Search for the cell housing the specified text and yield its [x, y] center coordinate. 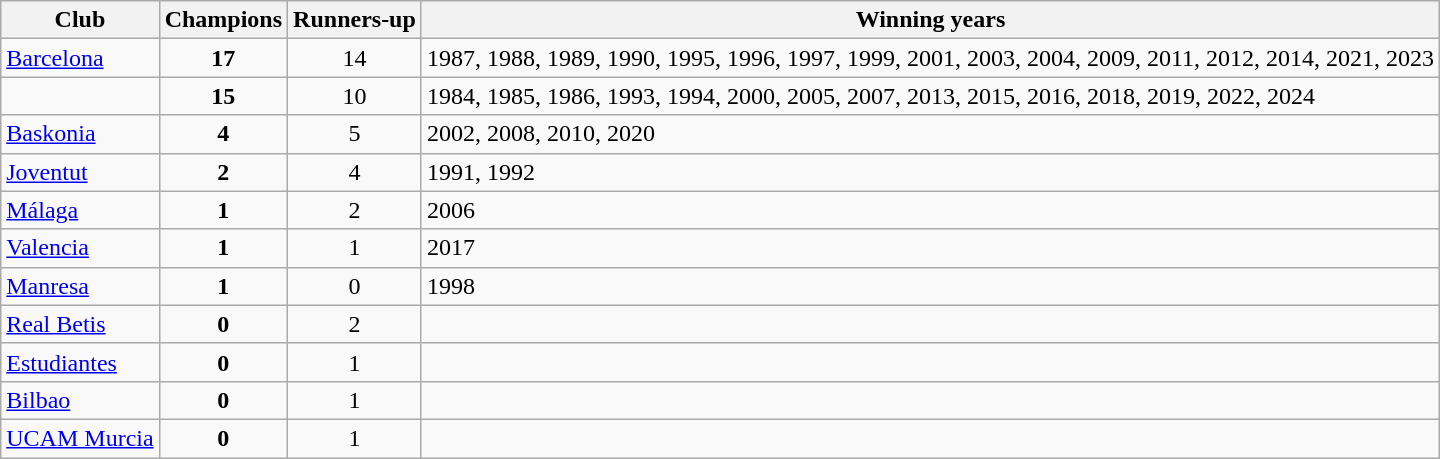
2017 [930, 248]
Estudiantes [80, 362]
Bilbao [80, 400]
5 [355, 134]
Baskonia [80, 134]
1998 [930, 286]
10 [355, 96]
15 [223, 96]
2002, 2008, 2010, 2020 [930, 134]
Manresa [80, 286]
14 [355, 58]
Real Betis [80, 324]
17 [223, 58]
Barcelona [80, 58]
1991, 1992 [930, 172]
UCAM Murcia [80, 438]
Málaga [80, 210]
2006 [930, 210]
1987, 1988, 1989, 1990, 1995, 1996, 1997, 1999, 2001, 2003, 2004, 2009, 2011, 2012, 2014, 2021, 2023 [930, 58]
1984, 1985, 1986, 1993, 1994, 2000, 2005, 2007, 2013, 2015, 2016, 2018, 2019, 2022, 2024 [930, 96]
Valencia [80, 248]
Champions [223, 20]
Club [80, 20]
Runners-up [355, 20]
Winning years [930, 20]
Joventut [80, 172]
